Return [X, Y] of the center of cell containing provided text 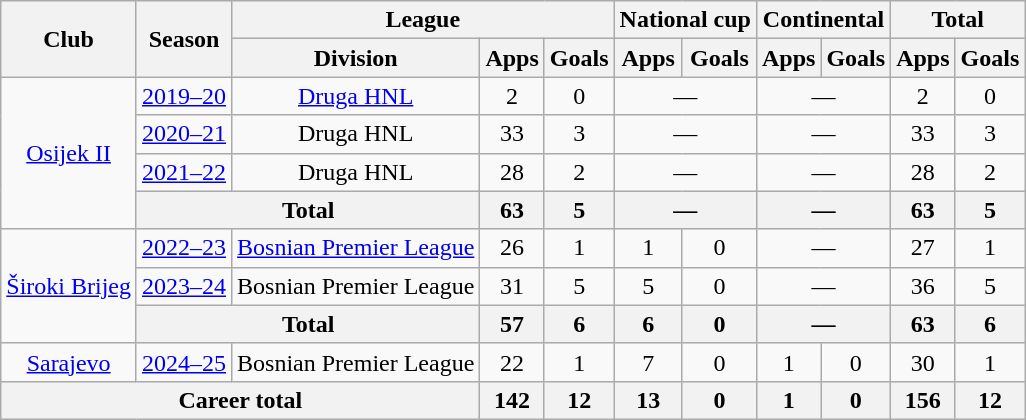
Career total [240, 400]
2020–21 [184, 134]
League [423, 20]
National cup [685, 20]
13 [648, 400]
156 [923, 400]
2021–22 [184, 172]
30 [923, 362]
27 [923, 248]
57 [512, 324]
Osijek II [69, 153]
142 [512, 400]
Club [69, 39]
36 [923, 286]
22 [512, 362]
Division [356, 58]
2022–23 [184, 248]
2019–20 [184, 96]
Široki Brijeg [69, 286]
31 [512, 286]
Continental [823, 20]
2023–24 [184, 286]
2024–25 [184, 362]
7 [648, 362]
Season [184, 39]
26 [512, 248]
Sarajevo [69, 362]
